Return [x, y] of the center of cell containing provided text 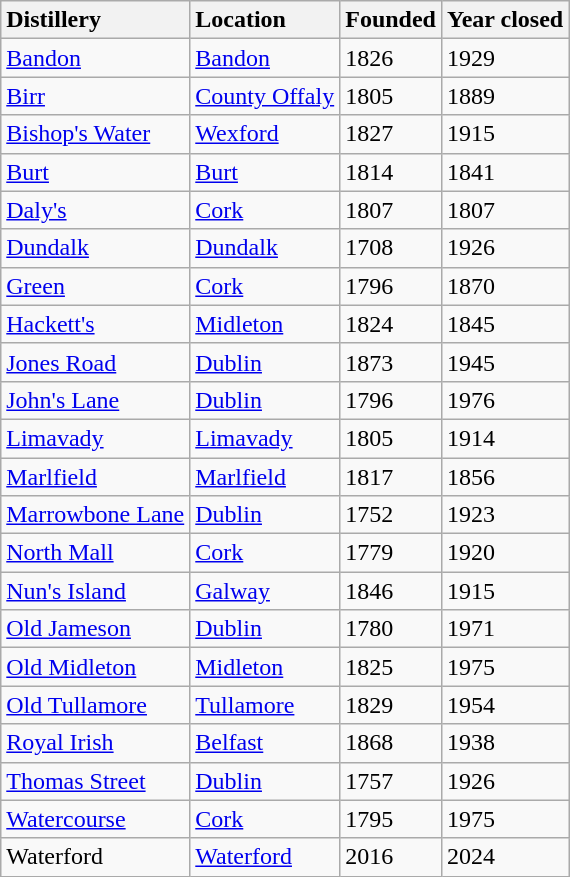
2016 [391, 857]
1841 [504, 172]
1870 [504, 286]
1976 [504, 400]
North Mall [96, 553]
2024 [504, 857]
Year closed [504, 20]
Tullamore [265, 705]
Galway [265, 591]
1752 [391, 515]
1827 [391, 134]
Founded [391, 20]
Thomas Street [96, 781]
1938 [504, 743]
1971 [504, 629]
Hackett's [96, 324]
Daly's [96, 210]
1889 [504, 96]
1708 [391, 248]
Old Jameson [96, 629]
Bishop's Water [96, 134]
1757 [391, 781]
Old Midleton [96, 667]
1923 [504, 515]
Jones Road [96, 362]
1780 [391, 629]
1817 [391, 477]
John's Lane [96, 400]
1826 [391, 58]
Marrowbone Lane [96, 515]
1846 [391, 591]
1914 [504, 438]
1814 [391, 172]
1829 [391, 705]
1873 [391, 362]
1954 [504, 705]
Location [265, 20]
1845 [504, 324]
1920 [504, 553]
1868 [391, 743]
1825 [391, 667]
1795 [391, 819]
County Offaly [265, 96]
1824 [391, 324]
Belfast [265, 743]
Distillery [96, 20]
1929 [504, 58]
Birr [96, 96]
Green [96, 286]
Wexford [265, 134]
Nun's Island [96, 591]
1945 [504, 362]
1779 [391, 553]
Royal Irish [96, 743]
1856 [504, 477]
Old Tullamore [96, 705]
Watercourse [96, 819]
